Locate the cell with the specified text and output its (X, Y) center coordinate. 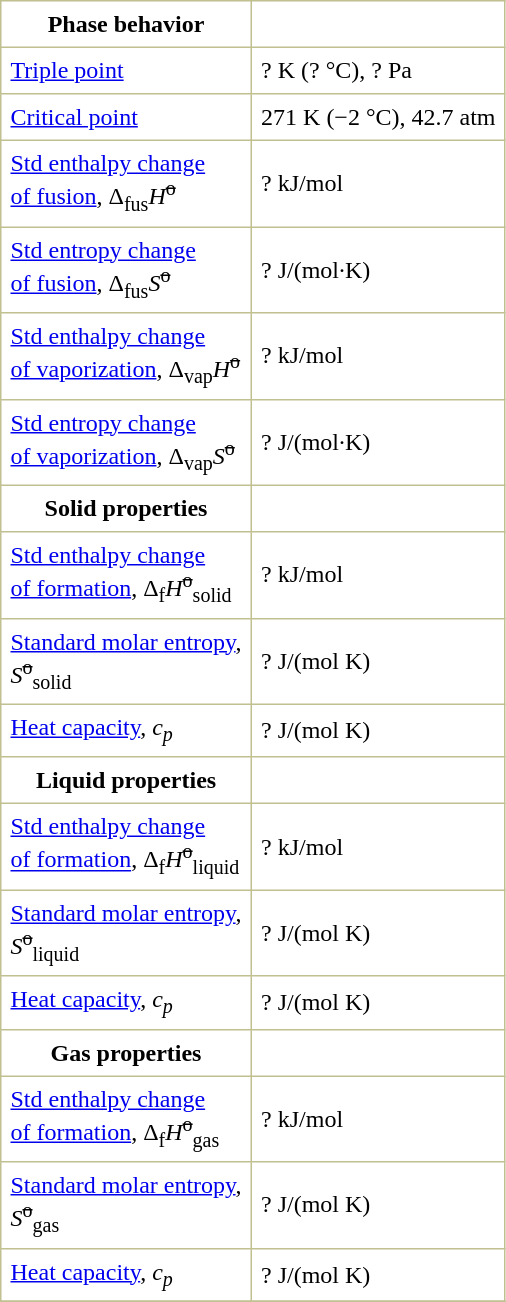
Std entropy changeof vaporization, ΔvapSo (126, 442)
Liquid properties (126, 780)
Solid properties (126, 508)
Critical point (126, 117)
Standard molar entropy,Sosolid (126, 661)
Triple point (126, 70)
Phase behavior (126, 24)
Std enthalpy changeof formation, ΔfHogas (126, 1119)
Std enthalpy changeof formation, ΔfHosolid (126, 575)
Std enthalpy changeof vaporization, ΔvapHo (126, 356)
Std entropy changeof fusion, ΔfusSo (126, 270)
Standard molar entropy,Soliquid (126, 933)
Gas properties (126, 1052)
Standard molar entropy,Sogas (126, 1205)
? K (? °C), ? Pa (378, 70)
Std enthalpy changeof formation, ΔfHoliquid (126, 847)
Std enthalpy changeof fusion, ΔfusHo (126, 183)
271 K (−2 °C), 42.7 atm (378, 117)
